Detect which cell encompasses the target text, then output its [x, y] center coordinate. 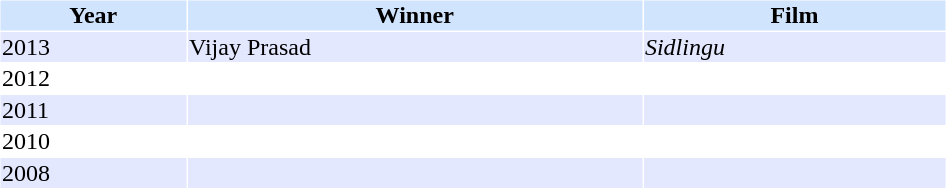
2011 [93, 110]
Film [794, 15]
2013 [93, 47]
Year [93, 15]
2012 [93, 79]
Sidlingu [794, 47]
2010 [93, 141]
2008 [93, 173]
Vijay Prasad [415, 47]
Winner [415, 15]
